Output the (x, y) coordinate of the center of the cell containing the given text.  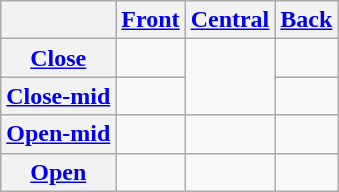
Front (150, 20)
Close (58, 58)
Central (230, 20)
Open (58, 172)
Open-mid (58, 134)
Back (306, 20)
Close-mid (58, 96)
